For the text-containing cell, return its midpoint in [x, y] coordinate format. 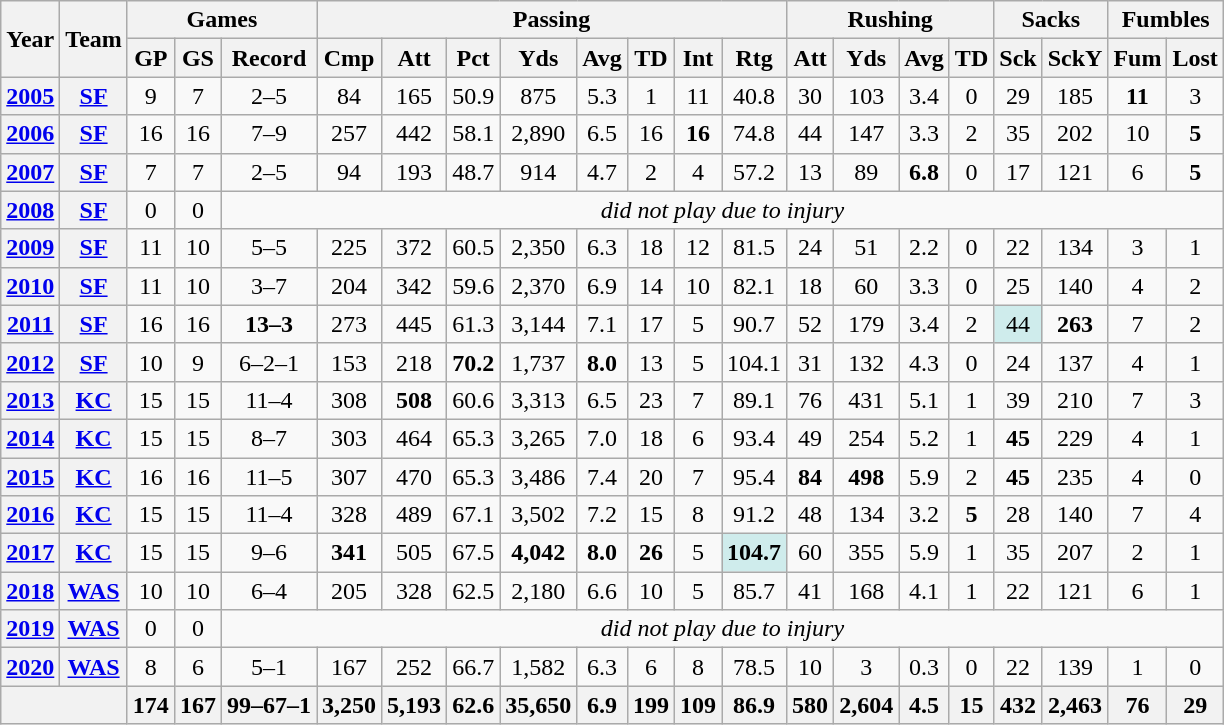
59.6 [474, 286]
5–5 [268, 248]
470 [414, 477]
3,250 [350, 705]
109 [698, 705]
7.2 [602, 515]
2.2 [924, 248]
2013 [30, 400]
48 [810, 515]
3,486 [538, 477]
12 [698, 248]
2,370 [538, 286]
2019 [30, 629]
23 [650, 400]
3–7 [268, 286]
508 [414, 400]
48.7 [474, 172]
Games [222, 20]
4,042 [538, 553]
4.1 [924, 591]
5.1 [924, 400]
147 [866, 134]
7.0 [602, 438]
2017 [30, 553]
35,650 [538, 705]
2007 [30, 172]
185 [1075, 96]
5,193 [414, 705]
Int [698, 58]
0.3 [924, 667]
7.1 [602, 324]
Rtg [754, 58]
2,463 [1075, 705]
41 [810, 591]
70.2 [474, 362]
4.5 [924, 705]
62.6 [474, 705]
179 [866, 324]
31 [810, 362]
235 [1075, 477]
2005 [30, 96]
26 [650, 553]
137 [1075, 362]
52 [810, 324]
78.5 [754, 667]
165 [414, 96]
Cmp [350, 58]
14 [650, 286]
94 [350, 172]
Sacks [1051, 20]
204 [350, 286]
6.8 [924, 172]
432 [1018, 705]
505 [414, 553]
40.8 [754, 96]
Team [94, 39]
442 [414, 134]
445 [414, 324]
99–67–1 [268, 705]
2018 [30, 591]
Lost [1195, 58]
2009 [30, 248]
342 [414, 286]
263 [1075, 324]
30 [810, 96]
132 [866, 362]
254 [866, 438]
307 [350, 477]
57.2 [754, 172]
5.3 [602, 96]
4.7 [602, 172]
5–1 [268, 667]
3,313 [538, 400]
218 [414, 362]
2014 [30, 438]
6–2–1 [268, 362]
2,350 [538, 248]
174 [150, 705]
2012 [30, 362]
2008 [30, 210]
60.5 [474, 248]
Sck [1018, 58]
11–5 [268, 477]
62.5 [474, 591]
153 [350, 362]
431 [866, 400]
914 [538, 172]
2010 [30, 286]
202 [1075, 134]
28 [1018, 515]
210 [1075, 400]
50.9 [474, 96]
104.1 [754, 362]
Fumbles [1166, 20]
61.3 [474, 324]
207 [1075, 553]
303 [350, 438]
Passing [552, 20]
6–4 [268, 591]
257 [350, 134]
82.1 [754, 286]
2,180 [538, 591]
25 [1018, 286]
Record [268, 58]
66.7 [474, 667]
3,502 [538, 515]
Year [30, 39]
6.6 [602, 591]
8–7 [268, 438]
2,604 [866, 705]
3,144 [538, 324]
89 [866, 172]
Fum [1138, 58]
489 [414, 515]
3,265 [538, 438]
875 [538, 96]
3.2 [924, 515]
252 [414, 667]
85.7 [754, 591]
2020 [30, 667]
355 [866, 553]
9–6 [268, 553]
89.1 [754, 400]
580 [810, 705]
91.2 [754, 515]
86.9 [754, 705]
39 [1018, 400]
1,582 [538, 667]
93.4 [754, 438]
104.7 [754, 553]
60.6 [474, 400]
95.4 [754, 477]
103 [866, 96]
193 [414, 172]
20 [650, 477]
229 [1075, 438]
498 [866, 477]
372 [414, 248]
168 [866, 591]
67.1 [474, 515]
2006 [30, 134]
199 [650, 705]
308 [350, 400]
1,737 [538, 362]
225 [350, 248]
74.8 [754, 134]
90.7 [754, 324]
81.5 [754, 248]
Pct [474, 58]
49 [810, 438]
SckY [1075, 58]
51 [866, 248]
GP [150, 58]
2,890 [538, 134]
205 [350, 591]
139 [1075, 667]
273 [350, 324]
7–9 [268, 134]
GS [198, 58]
13–3 [268, 324]
4.3 [924, 362]
Rushing [890, 20]
2015 [30, 477]
67.5 [474, 553]
7.4 [602, 477]
2011 [30, 324]
58.1 [474, 134]
2016 [30, 515]
464 [414, 438]
341 [350, 553]
5.2 [924, 438]
